Output the (X, Y) coordinate of the center of the cell containing the given text.  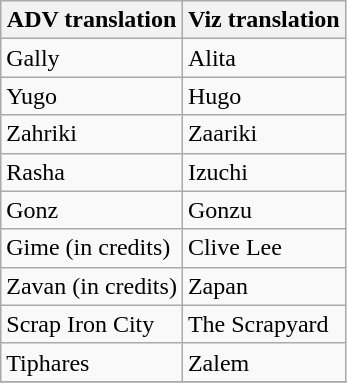
The Scrapyard (264, 324)
ADV translation (92, 20)
Gonz (92, 210)
Zavan (in credits) (92, 286)
Zalem (264, 362)
Gime (in credits) (92, 248)
Tiphares (92, 362)
Zapan (264, 286)
Alita (264, 58)
Yugo (92, 96)
Zahriki (92, 134)
Gally (92, 58)
Gonzu (264, 210)
Rasha (92, 172)
Viz translation (264, 20)
Izuchi (264, 172)
Hugo (264, 96)
Scrap Iron City (92, 324)
Zaariki (264, 134)
Clive Lee (264, 248)
